Extract the [X, Y] coordinate from the center of the cell holding the provided text.  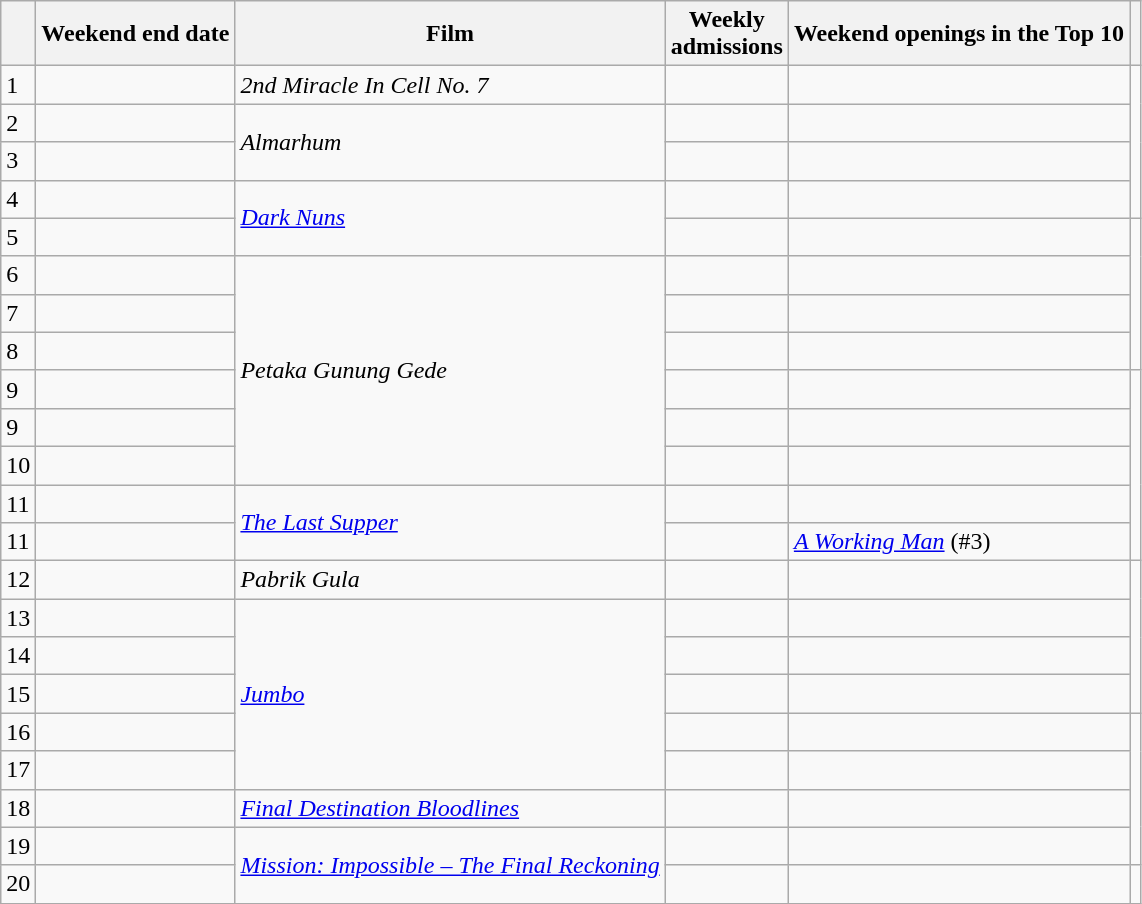
The Last Supper [450, 522]
A Working Man (#3) [958, 542]
13 [18, 618]
2nd Miracle In Cell No. 7 [450, 85]
12 [18, 580]
3 [18, 161]
Film [450, 34]
Petaka Gunung Gede [450, 370]
6 [18, 275]
Jumbo [450, 694]
20 [18, 884]
15 [18, 694]
4 [18, 199]
2 [18, 123]
7 [18, 313]
Final Destination Bloodlines [450, 808]
17 [18, 770]
Dark Nuns [450, 218]
Pabrik Gula [450, 580]
5 [18, 237]
14 [18, 656]
16 [18, 732]
8 [18, 351]
Weekend end date [136, 34]
1 [18, 85]
19 [18, 846]
Weekend openings in the Top 10 [958, 34]
Mission: Impossible – The Final Reckoning [450, 865]
10 [18, 465]
Weeklyadmissions [726, 34]
Almarhum [450, 142]
18 [18, 808]
